Locate the cell with the specified text and output its (x, y) center coordinate. 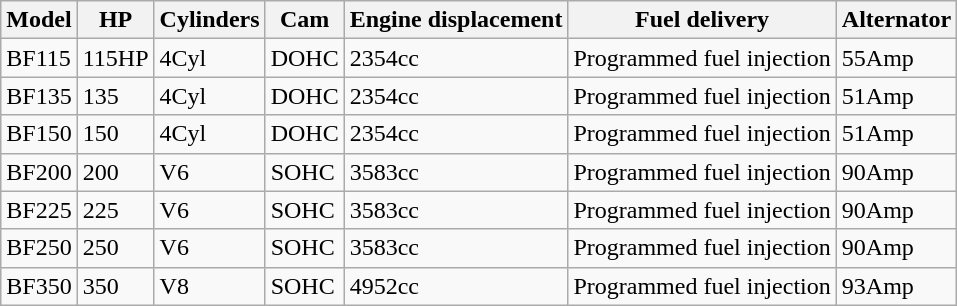
Fuel delivery (702, 20)
Engine displacement (456, 20)
Model (39, 20)
135 (116, 96)
Cylinders (210, 20)
93Amp (896, 286)
HP (116, 20)
BF115 (39, 58)
BF150 (39, 134)
55Amp (896, 58)
150 (116, 134)
4952cc (456, 286)
115HP (116, 58)
V8 (210, 286)
BF250 (39, 248)
350 (116, 286)
Cam (304, 20)
200 (116, 172)
BF225 (39, 210)
BF350 (39, 286)
BF200 (39, 172)
Alternator (896, 20)
BF135 (39, 96)
250 (116, 248)
225 (116, 210)
